Return (x, y) of the center of cell containing provided text 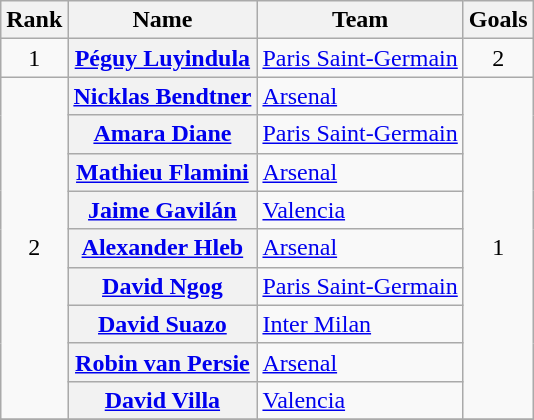
Nicklas Bendtner (162, 96)
Robin van Persie (162, 362)
David Ngog (162, 286)
Alexander Hleb (162, 248)
Mathieu Flamini (162, 172)
Jaime Gavilán (162, 210)
Amara Diane (162, 134)
Name (162, 20)
David Villa (162, 400)
Péguy Luyindula (162, 58)
David Suazo (162, 324)
Goals (498, 20)
Rank (34, 20)
Team (360, 20)
Inter Milan (360, 324)
